Return [X, Y] of the center of cell containing provided text 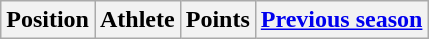
Athlete [137, 20]
Previous season [342, 20]
Position [48, 20]
Points [218, 20]
